Extract the (x, y) coordinate from the center of the cell holding the provided text.  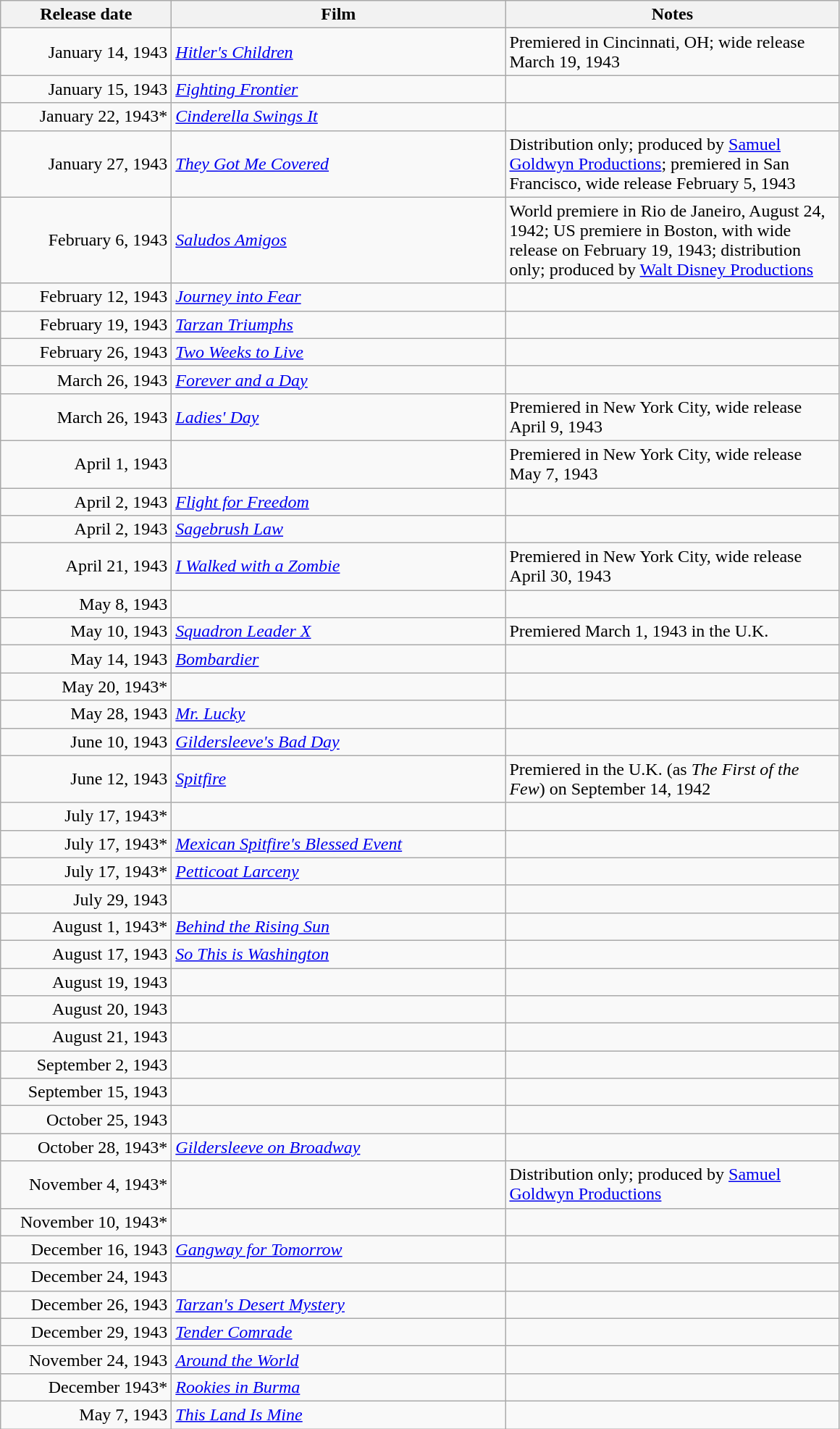
May 10, 1943 (86, 632)
September 15, 1943 (86, 1092)
Journey into Fear (339, 297)
February 26, 1943 (86, 352)
September 2, 1943 (86, 1065)
Premiered in New York City, wide release April 30, 1943 (672, 566)
Mr. Lucky (339, 714)
Film (339, 14)
Behind the Rising Sun (339, 926)
Spitfire (339, 779)
Premiered March 1, 1943 in the U.K. (672, 632)
Fighting Frontier (339, 89)
Sagebrush Law (339, 529)
Cinderella Swings It (339, 117)
Two Weeks to Live (339, 352)
Gangway for Tomorrow (339, 1249)
February 6, 1943 (86, 240)
August 17, 1943 (86, 954)
Saludos Amigos (339, 240)
January 27, 1943 (86, 164)
December 29, 1943 (86, 1332)
Gildersleeve's Bad Day (339, 742)
July 29, 1943 (86, 899)
Notes (672, 14)
Premiered in the U.K. (as The First of the Few) on September 14, 1942 (672, 779)
Rookies in Burma (339, 1387)
May 28, 1943 (86, 714)
May 8, 1943 (86, 604)
Around the World (339, 1359)
October 25, 1943 (86, 1120)
November 24, 1943 (86, 1359)
Release date (86, 14)
Distribution only; produced by Samuel Goldwyn Productions (672, 1185)
Premiered in New York City, wide release April 9, 1943 (672, 417)
January 22, 1943* (86, 117)
Forever and a Day (339, 380)
December 1943* (86, 1387)
December 16, 1943 (86, 1249)
May 7, 1943 (86, 1415)
December 24, 1943 (86, 1277)
Gildersleeve on Broadway (339, 1147)
Petticoat Larceny (339, 871)
November 10, 1943* (86, 1222)
February 19, 1943 (86, 324)
April 21, 1943 (86, 566)
August 19, 1943 (86, 981)
Squadron Leader X (339, 632)
Premiered in Cincinnati, OH; wide release March 19, 1943 (672, 52)
May 20, 1943* (86, 687)
April 1, 1943 (86, 464)
June 12, 1943 (86, 779)
Flight for Freedom (339, 502)
August 1, 1943* (86, 926)
Tender Comrade (339, 1332)
They Got Me Covered (339, 164)
Tarzan's Desert Mystery (339, 1304)
Mexican Spitfire's Blessed Event (339, 844)
August 21, 1943 (86, 1037)
Distribution only; produced by Samuel Goldwyn Productions; premiered in San Francisco, wide release February 5, 1943 (672, 164)
Bombardier (339, 659)
May 14, 1943 (86, 659)
December 26, 1943 (86, 1304)
Ladies' Day (339, 417)
January 14, 1943 (86, 52)
October 28, 1943* (86, 1147)
February 12, 1943 (86, 297)
Premiered in New York City, wide release May 7, 1943 (672, 464)
Hitler's Children (339, 52)
June 10, 1943 (86, 742)
November 4, 1943* (86, 1185)
This Land Is Mine (339, 1415)
August 20, 1943 (86, 1010)
So This is Washington (339, 954)
January 15, 1943 (86, 89)
Tarzan Triumphs (339, 324)
I Walked with a Zombie (339, 566)
